Detect which cell encompasses the target text, then output its [x, y] center coordinate. 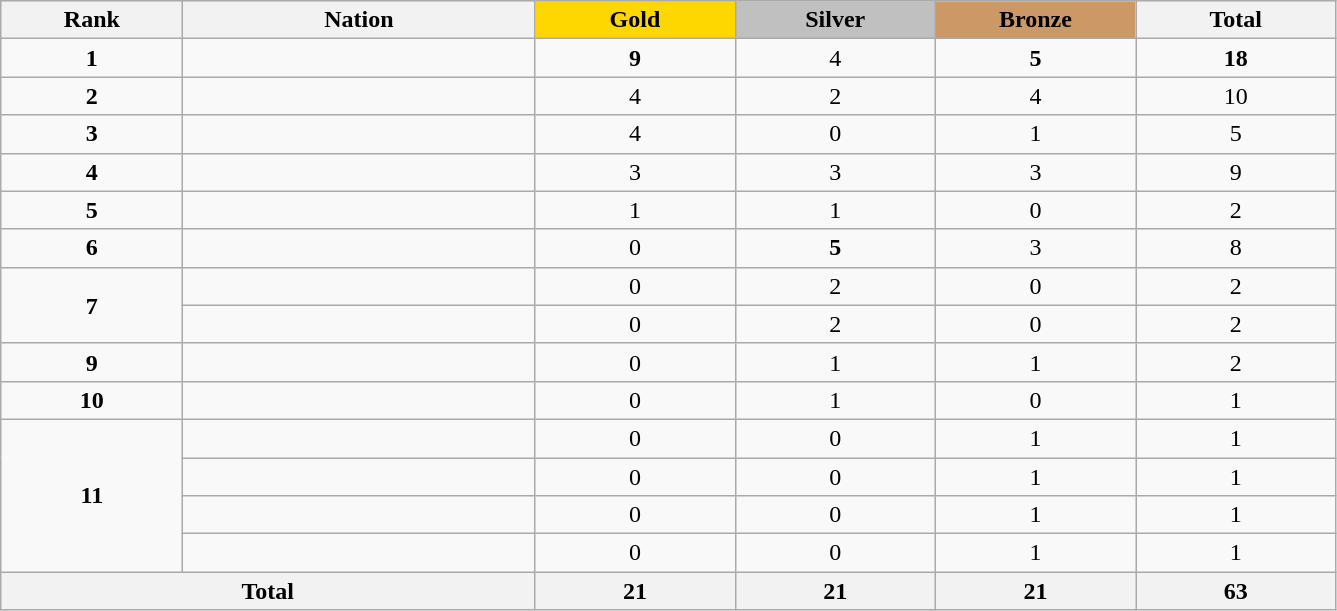
Silver [835, 20]
7 [92, 305]
Bronze [1035, 20]
11 [92, 495]
8 [1236, 248]
Gold [635, 20]
63 [1236, 591]
Nation [359, 20]
18 [1236, 58]
Rank [92, 20]
6 [92, 248]
